Find where the given text appears and provide that cell's center as [X, Y] coordinate. 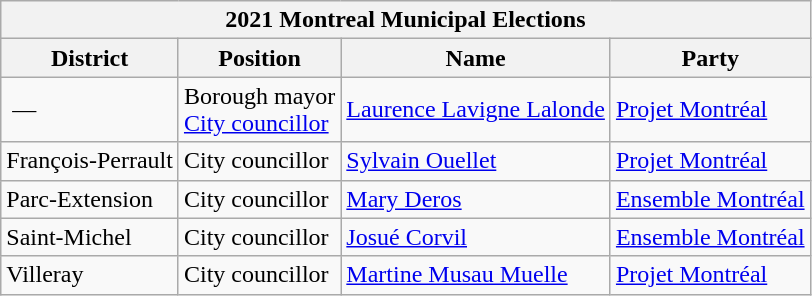
Sylvain Ouellet [476, 161]
Laurence Lavigne Lalonde [476, 110]
Saint-Michel [90, 237]
2021 Montreal Municipal Elections [406, 20]
Josué Corvil [476, 237]
Borough mayorCity councillor [259, 110]
Villeray [90, 275]
— [90, 110]
Parc-Extension [90, 199]
François-Perrault [90, 161]
Name [476, 58]
Party [710, 58]
District [90, 58]
Position [259, 58]
Martine Musau Muelle [476, 275]
Mary Deros [476, 199]
